Capture the cell that displays the provided text and extract its [x, y] central coordinate. 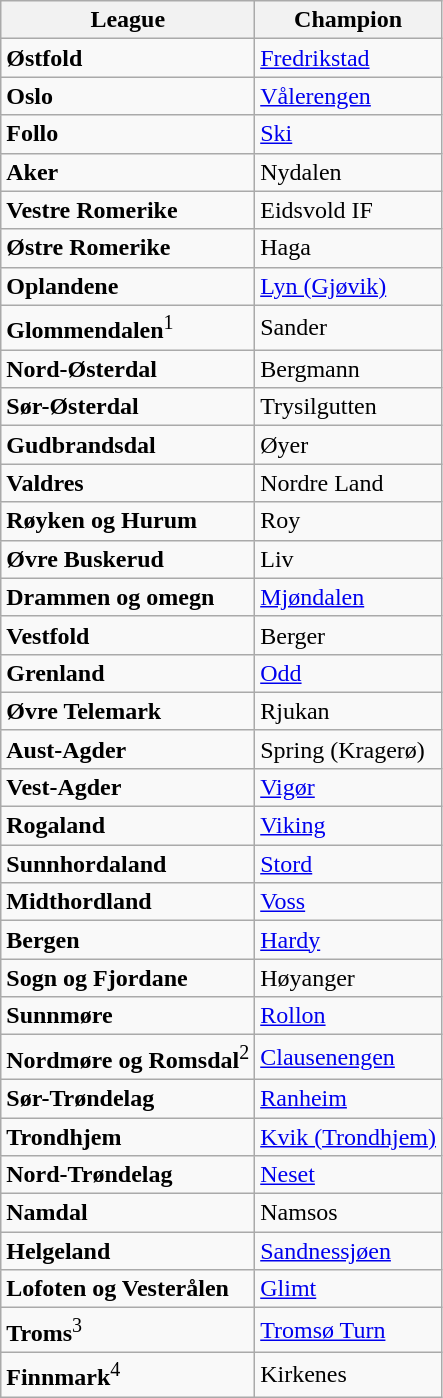
Eidsvold IF [348, 210]
Sør-Østerdal [128, 407]
Viking [348, 826]
Stord [348, 864]
Lofoten og Vesterålen [128, 1289]
Nord-Østerdal [128, 369]
Aker [128, 172]
Rjukan [348, 711]
Sunnmøre [128, 1016]
Follo [128, 134]
Nord-Trøndelag [128, 1175]
Øvre Buskerud [128, 559]
Sandnessjøen [348, 1251]
Sunnhordaland [128, 864]
Øyer [348, 445]
Trysilgutten [348, 407]
Vigør [348, 787]
Sogn og Fjordane [128, 978]
Vestre Romerike [128, 210]
Ski [348, 134]
Odd [348, 673]
Vålerengen [348, 96]
Troms3 [128, 1330]
Haga [348, 248]
Kvik (Trondhjem) [348, 1137]
Bergen [128, 940]
Ranheim [348, 1098]
Finnmark4 [128, 1374]
Champion [348, 20]
Bergmann [348, 369]
Rogaland [128, 826]
Gudbrandsdal [128, 445]
Namdal [128, 1213]
Nordmøre og Romsdal2 [128, 1058]
Grenland [128, 673]
Aust-Agder [128, 749]
Fredrikstad [348, 58]
Nydalen [348, 172]
Vestfold [128, 635]
Høyanger [348, 978]
Nordre Land [348, 483]
Spring (Kragerø) [348, 749]
Liv [348, 559]
Lyn (Gjøvik) [348, 286]
Neset [348, 1175]
Oplandene [128, 286]
Mjøndalen [348, 597]
Glimt [348, 1289]
Østfold [128, 58]
Valdres [128, 483]
Kirkenes [348, 1374]
Røyken og Hurum [128, 521]
Øvre Telemark [128, 711]
Helgeland [128, 1251]
Roy [348, 521]
Midthordland [128, 902]
Namsos [348, 1213]
Clausenengen [348, 1058]
Voss [348, 902]
Rollon [348, 1016]
Oslo [128, 96]
Drammen og omegn [128, 597]
Tromsø Turn [348, 1330]
Hardy [348, 940]
Sander [348, 328]
Glommendalen1 [128, 328]
Berger [348, 635]
League [128, 20]
Sør-Trøndelag [128, 1098]
Vest-Agder [128, 787]
Trondhjem [128, 1137]
Østre Romerike [128, 248]
